Capture the cell that displays the provided text and extract its [X, Y] central coordinate. 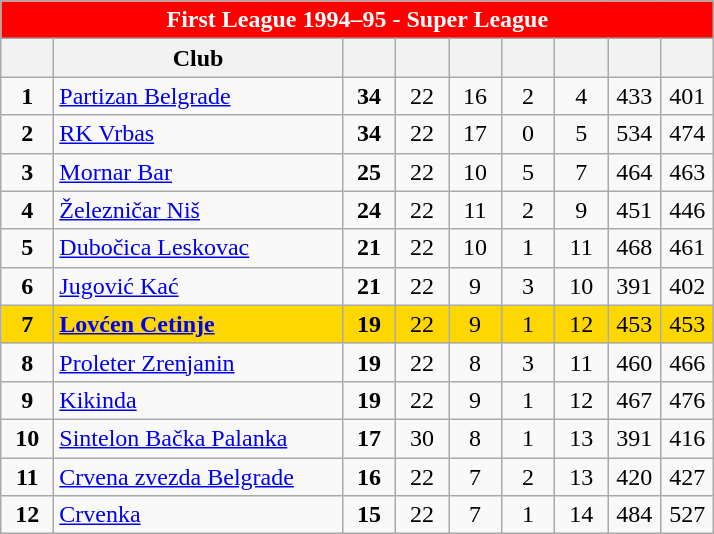
467 [634, 400]
Železničar Niš [198, 210]
Crvenka [198, 515]
446 [688, 210]
466 [688, 362]
534 [634, 134]
427 [688, 477]
RK Vrbas [198, 134]
464 [634, 172]
402 [688, 286]
First League 1994–95 - Super League [358, 20]
Proleter Zrenjanin [198, 362]
476 [688, 400]
468 [634, 248]
433 [634, 96]
Partizan Belgrade [198, 96]
30 [422, 438]
Mornar Bar [198, 172]
460 [634, 362]
Club [198, 58]
Lovćen Cetinje [198, 324]
463 [688, 172]
Kikinda [198, 400]
527 [688, 515]
15 [368, 515]
Crvena zvezda Belgrade [198, 477]
25 [368, 172]
14 [582, 515]
420 [634, 477]
6 [28, 286]
Dubočica Leskovac [198, 248]
484 [634, 515]
0 [528, 134]
474 [688, 134]
24 [368, 210]
461 [688, 248]
Jugović Kać [198, 286]
Sintelon Bačka Palanka [198, 438]
401 [688, 96]
451 [634, 210]
416 [688, 438]
